Search for the cell housing the specified text and yield its (X, Y) center coordinate. 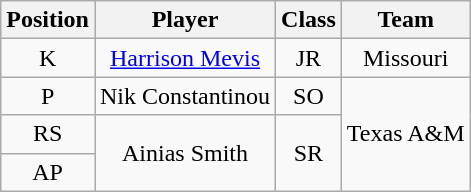
K (48, 58)
Missouri (406, 58)
Class (309, 20)
AP (48, 172)
SO (309, 96)
Nik Constantinou (184, 96)
Position (48, 20)
Harrison Mevis (184, 58)
P (48, 96)
RS (48, 134)
JR (309, 58)
Player (184, 20)
Ainias Smith (184, 153)
SR (309, 153)
Texas A&M (406, 134)
Team (406, 20)
